Determine the [x, y] coordinate at the center of the cell enclosing the given text.  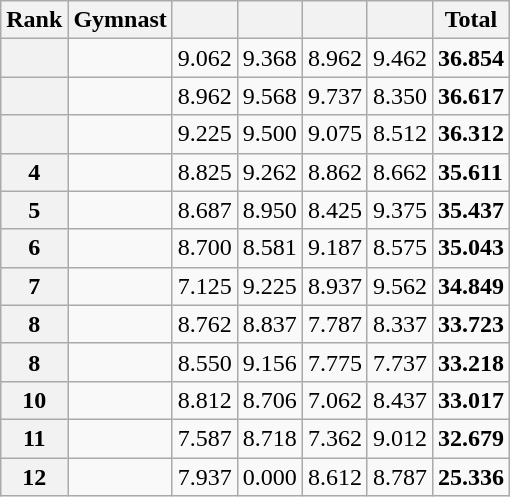
8.950 [270, 210]
34.849 [472, 286]
7.362 [334, 438]
8.612 [334, 477]
9.062 [204, 58]
33.218 [472, 362]
7.125 [204, 286]
8.512 [400, 134]
9.187 [334, 248]
8.762 [204, 324]
9.368 [270, 58]
7.587 [204, 438]
8.350 [400, 96]
4 [34, 172]
9.375 [400, 210]
9.156 [270, 362]
Total [472, 20]
8.787 [400, 477]
9.012 [400, 438]
8.687 [204, 210]
Gymnast [120, 20]
9.737 [334, 96]
8.700 [204, 248]
7.737 [400, 362]
9.500 [270, 134]
8.937 [334, 286]
9.462 [400, 58]
Rank [34, 20]
9.262 [270, 172]
8.825 [204, 172]
35.611 [472, 172]
35.437 [472, 210]
9.562 [400, 286]
8.718 [270, 438]
8.550 [204, 362]
7.775 [334, 362]
36.854 [472, 58]
7.937 [204, 477]
6 [34, 248]
36.617 [472, 96]
8.662 [400, 172]
10 [34, 400]
7 [34, 286]
8.337 [400, 324]
11 [34, 438]
8.862 [334, 172]
7.062 [334, 400]
7.787 [334, 324]
8.437 [400, 400]
8.837 [270, 324]
8.575 [400, 248]
36.312 [472, 134]
25.336 [472, 477]
12 [34, 477]
33.017 [472, 400]
35.043 [472, 248]
8.706 [270, 400]
33.723 [472, 324]
9.075 [334, 134]
5 [34, 210]
9.568 [270, 96]
8.581 [270, 248]
32.679 [472, 438]
8.812 [204, 400]
8.425 [334, 210]
0.000 [270, 477]
